Return the [x, y] coordinate for the center point of the cell that contains the specified text.  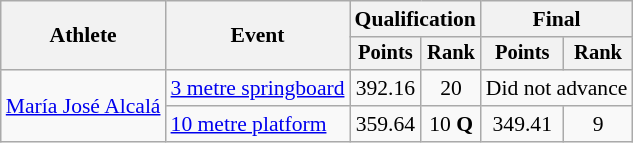
20 [451, 88]
Athlete [84, 36]
349.41 [522, 124]
Did not advance [557, 88]
9 [598, 124]
10 Q [451, 124]
3 metre springboard [258, 88]
Qualification [416, 19]
359.64 [386, 124]
María José Alcalá [84, 106]
10 metre platform [258, 124]
392.16 [386, 88]
Final [557, 19]
Event [258, 36]
